From the cell containing the given text, extract its center point as (X, Y) coordinate. 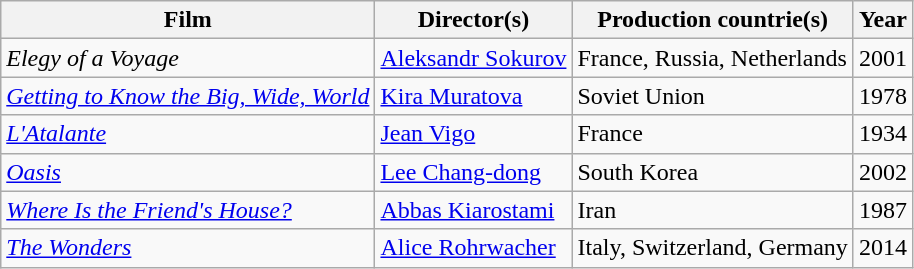
Getting to Know the Big, Wide, World (188, 96)
Oasis (188, 172)
2002 (882, 172)
Italy, Switzerland, Germany (712, 248)
L'Atalante (188, 134)
Soviet Union (712, 96)
Aleksandr Sokurov (474, 58)
Alice Rohrwacher (474, 248)
France (712, 134)
The Wonders (188, 248)
Year (882, 20)
Elegy of a Voyage (188, 58)
Director(s) (474, 20)
Jean Vigo (474, 134)
1987 (882, 210)
Where Is the Friend's House? (188, 210)
1978 (882, 96)
2014 (882, 248)
1934 (882, 134)
Lee Chang-dong (474, 172)
2001 (882, 58)
Film (188, 20)
Production countrie(s) (712, 20)
Abbas Kiarostami (474, 210)
Kira Muratova (474, 96)
South Korea (712, 172)
France, Russia, Netherlands (712, 58)
Iran (712, 210)
